Determine the (X, Y) coordinate at the center of the cell enclosing the given text.  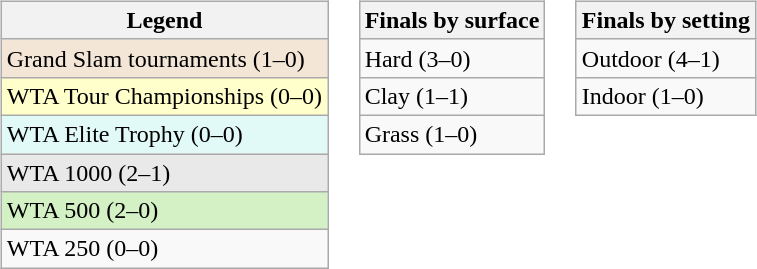
Grass (1–0) (452, 134)
Hard (3–0) (452, 58)
Outdoor (4–1) (666, 58)
Grand Slam tournaments (1–0) (164, 58)
Clay (1–1) (452, 96)
WTA 500 (2–0) (164, 211)
Legend (164, 20)
Finals by surface (452, 20)
WTA 250 (0–0) (164, 249)
WTA Elite Trophy (0–0) (164, 134)
WTA 1000 (2–1) (164, 173)
Finals by setting (666, 20)
Indoor (1–0) (666, 96)
WTA Tour Championships (0–0) (164, 96)
